Pinpoint the cell where the given text exists, returning its [X, Y] midpoint coordinate. 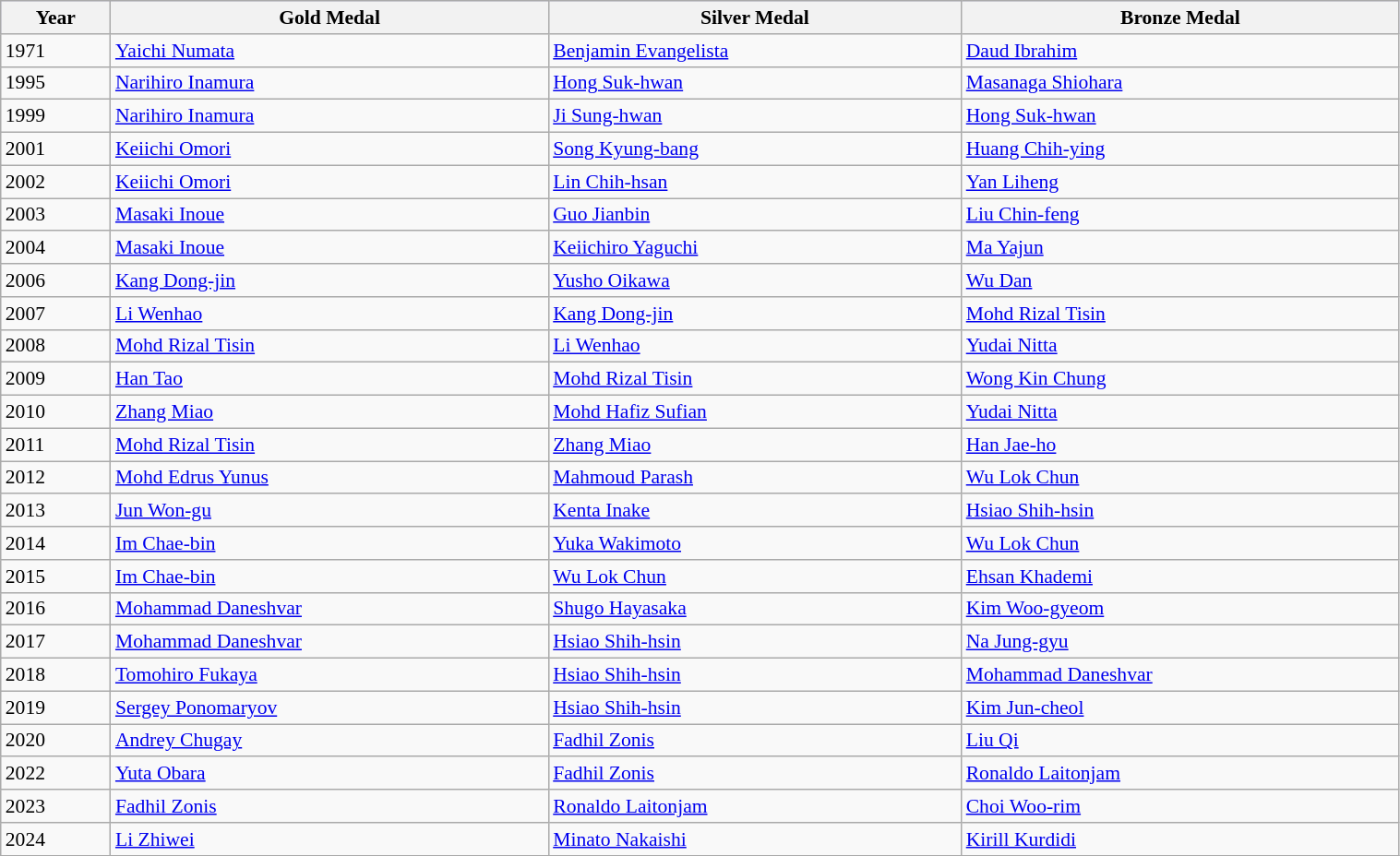
Lin Chih-hsan [755, 182]
Shugo Hayasaka [755, 609]
Mohd Edrus Yunus [329, 478]
Choi Woo-rim [1180, 806]
Han Jae-ho [1180, 445]
2009 [55, 379]
1995 [55, 83]
Li Zhiwei [329, 839]
2023 [55, 806]
Year [55, 18]
2019 [55, 707]
Yusho Oikawa [755, 280]
Mahmoud Parash [755, 478]
Bronze Medal [1180, 18]
2011 [55, 445]
Yaichi Numata [329, 51]
2017 [55, 642]
Kirill Kurdidi [1180, 839]
Kenta Inake [755, 511]
Ma Yajun [1180, 248]
2012 [55, 478]
Yuka Wakimoto [755, 543]
2018 [55, 675]
2007 [55, 314]
Tomohiro Fukaya [329, 675]
2016 [55, 609]
Ji Sung-hwan [755, 116]
Kim Woo-gyeom [1180, 609]
Yan Liheng [1180, 182]
Keiichiro Yaguchi [755, 248]
2015 [55, 577]
Sergey Ponomaryov [329, 707]
2020 [55, 741]
2004 [55, 248]
Yuta Obara [329, 774]
Silver Medal [755, 18]
2002 [55, 182]
Kim Jun-cheol [1180, 707]
1999 [55, 116]
2008 [55, 346]
Gold Medal [329, 18]
2010 [55, 412]
Benjamin Evangelista [755, 51]
Song Kyung-bang [755, 149]
Mohd Hafiz Sufian [755, 412]
2024 [55, 839]
2022 [55, 774]
2013 [55, 511]
Liu Qi [1180, 741]
Na Jung-gyu [1180, 642]
2003 [55, 215]
2001 [55, 149]
Liu Chin-feng [1180, 215]
Minato Nakaishi [755, 839]
Andrey Chugay [329, 741]
Ehsan Khademi [1180, 577]
Wong Kin Chung [1180, 379]
2006 [55, 280]
Guo Jianbin [755, 215]
1971 [55, 51]
Wu Dan [1180, 280]
Jun Won-gu [329, 511]
Daud Ibrahim [1180, 51]
Han Tao [329, 379]
Masanaga Shiohara [1180, 83]
Huang Chih-ying [1180, 149]
2014 [55, 543]
